Output the [X, Y] coordinate of the center of the cell containing the given text.  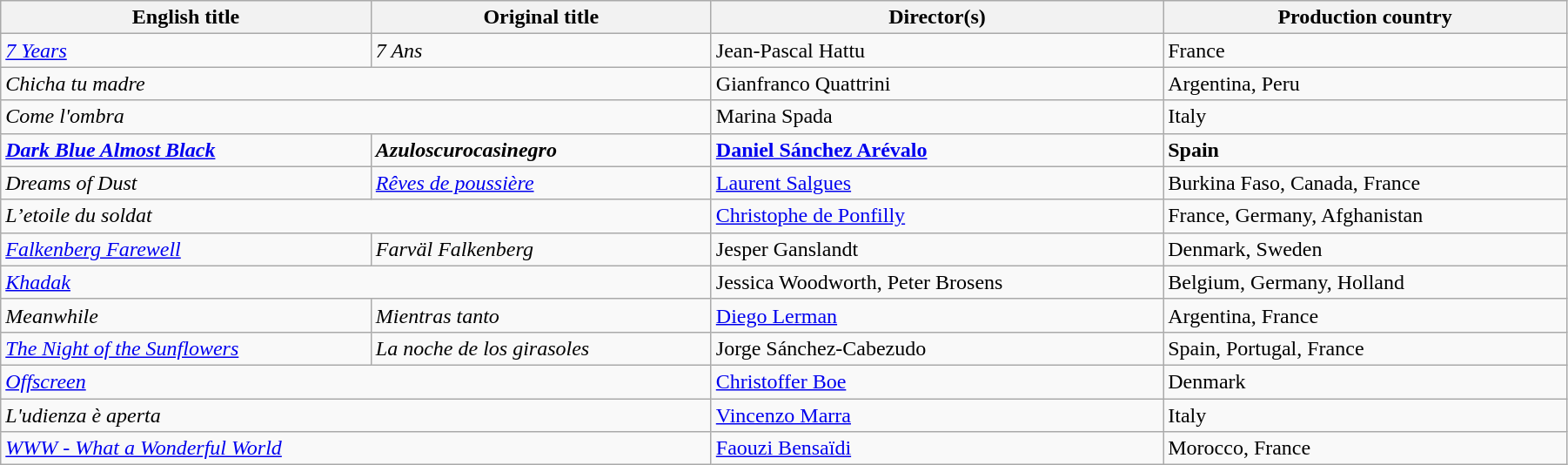
La noche de los girasoles [541, 348]
Khadak [357, 282]
Jesper Ganslandt [936, 249]
7 Years [186, 51]
Rêves de poussière [541, 183]
Christophe de Ponfilly [936, 216]
Denmark [1365, 381]
Vincenzo Marra [936, 415]
Dark Blue Almost Black [186, 150]
The Night of the Sunflowers [186, 348]
Falkenberg Farewell [186, 249]
Spain [1365, 150]
Jessica Woodworth, Peter Brosens [936, 282]
France, Germany, Afghanistan [1365, 216]
Laurent Salgues [936, 183]
Marina Spada [936, 117]
Christoffer Boe [936, 381]
Offscreen [357, 381]
Argentina, Peru [1365, 84]
Azuloscurocasinegro [541, 150]
Belgium, Germany, Holland [1365, 282]
Burkina Faso, Canada, France [1365, 183]
7 Ans [541, 51]
Come l'ombra [357, 117]
Dreams of Dust [186, 183]
Denmark, Sweden [1365, 249]
Chicha tu madre [357, 84]
L'udienza è aperta [357, 415]
Production country [1365, 17]
Jorge Sánchez-Cabezudo [936, 348]
Mientras tanto [541, 315]
France [1365, 51]
English title [186, 17]
Daniel Sánchez Arévalo [936, 150]
Morocco, France [1365, 448]
Spain, Portugal, France [1365, 348]
Faouzi Bensaïdi [936, 448]
Diego Lerman [936, 315]
Meanwhile [186, 315]
WWW - What a Wonderful World [357, 448]
Gianfranco Quattrini [936, 84]
L’etoile du soldat [357, 216]
Farväl Falkenberg [541, 249]
Original title [541, 17]
Argentina, France [1365, 315]
Director(s) [936, 17]
Jean-Pascal Hattu [936, 51]
